For the text-containing cell, return its midpoint in [x, y] coordinate format. 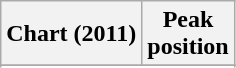
Chart (2011) [72, 34]
Peakposition [188, 34]
